Output the (x, y) coordinate of the center of the cell containing the given text.  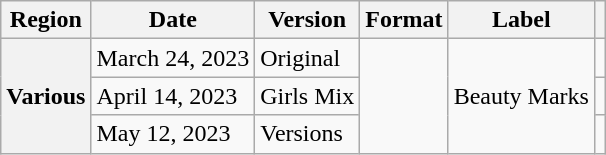
Girls Mix (308, 96)
Label (521, 20)
May 12, 2023 (173, 134)
Format (404, 20)
Region (46, 20)
Version (308, 20)
April 14, 2023 (173, 96)
Various (46, 96)
Original (308, 58)
Beauty Marks (521, 96)
Versions (308, 134)
March 24, 2023 (173, 58)
Date (173, 20)
